Return (x, y) of the center of cell containing provided text 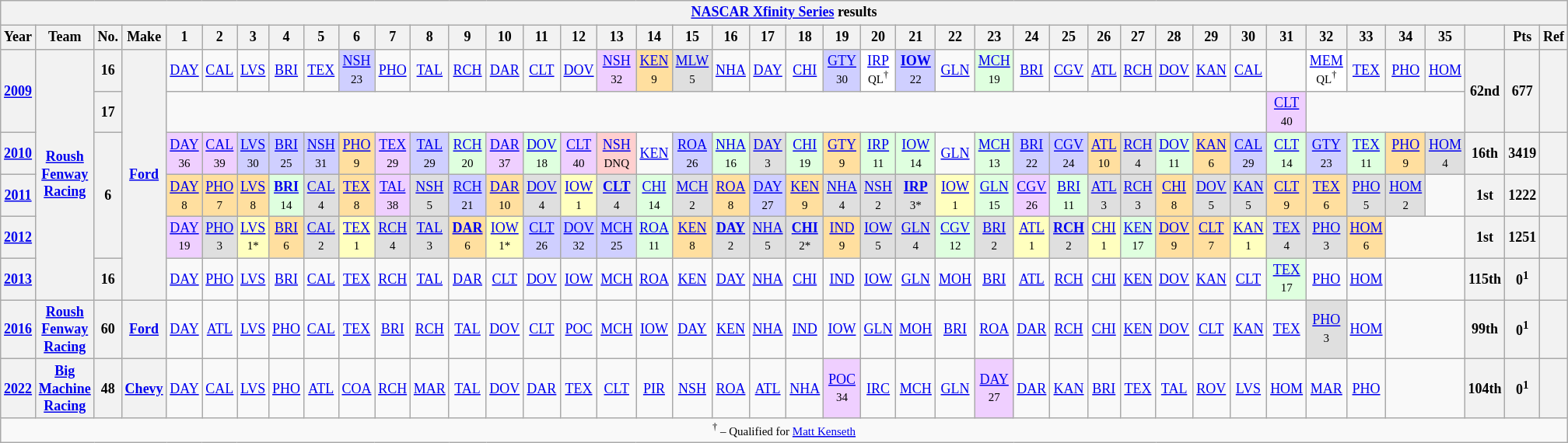
ATL1 (1031, 237)
TAL3 (430, 237)
NSH31 (320, 154)
TEX6 (1326, 196)
BRI11 (1069, 196)
RCH21 (467, 196)
Team (65, 37)
10 (505, 37)
CLT7 (1211, 237)
29 (1211, 37)
CGV26 (1031, 196)
ROA8 (731, 196)
DAR6 (467, 237)
2009 (19, 91)
TEX11 (1366, 154)
31 (1286, 37)
RCH3 (1138, 196)
BRI14 (286, 196)
677 (1523, 91)
IRP11 (878, 154)
DAY3 (768, 154)
BRI25 (286, 154)
CLT4 (617, 196)
DAY8 (184, 196)
NHA4 (842, 196)
No. (107, 37)
NSH (692, 389)
DAY19 (184, 237)
GTY9 (842, 154)
4 (286, 37)
9 (467, 37)
3 (254, 37)
26 (1104, 37)
NASCAR Xfinity Series results (784, 12)
TEX4 (1286, 237)
MEMQL† (1326, 70)
DAY36 (184, 154)
NSH2 (878, 196)
Pts (1523, 37)
25 (1069, 37)
CAL29 (1248, 154)
HOM4 (1445, 154)
BRI22 (1031, 154)
BRI6 (286, 237)
1 (184, 37)
COA (356, 389)
99th (1485, 330)
104th (1485, 389)
IOW1* (505, 237)
PHO5 (1366, 196)
Make (144, 37)
19 (842, 37)
DOV18 (542, 154)
CAL4 (320, 196)
TEX8 (356, 196)
MCH25 (617, 237)
35 (1445, 37)
CHI14 (655, 196)
60 (107, 330)
2013 (19, 279)
TAL38 (393, 196)
Chevy (144, 389)
CHI8 (1174, 196)
MCH13 (994, 154)
IRP3* (916, 196)
LVS1* (254, 237)
TAL29 (430, 154)
33 (1366, 37)
KEN8 (692, 237)
CHI2* (805, 237)
RCH2 (1069, 237)
Year (19, 37)
11 (542, 37)
18 (805, 37)
30 (1248, 37)
KAN5 (1248, 196)
KEN17 (1138, 237)
5 (320, 37)
14 (655, 37)
IOW14 (916, 154)
MCH2 (692, 196)
DOV11 (1174, 154)
BRI2 (994, 237)
NSH23 (356, 70)
Big Machine Racing (65, 389)
GTY23 (1326, 154)
22 (955, 37)
ATL10 (1104, 154)
DAR10 (505, 196)
115th (1485, 279)
1251 (1523, 237)
POC (579, 330)
TEX29 (393, 154)
KAN6 (1211, 154)
2012 (19, 237)
NSH32 (617, 70)
62nd (1485, 91)
ATL3 (1104, 196)
DOV32 (579, 237)
IRPQL† (878, 70)
PHO7 (219, 196)
LVS8 (254, 196)
TEX1 (356, 237)
24 (1031, 37)
CAL2 (320, 237)
7 (393, 37)
POC34 (842, 389)
NSH5 (430, 196)
DAY2 (731, 237)
12 (579, 37)
Ref (1554, 37)
MLW5 (692, 70)
CAL39 (219, 154)
2 (219, 37)
CGV24 (1069, 154)
32 (1326, 37)
MCH19 (994, 70)
GLN15 (994, 196)
DAR37 (505, 154)
2016 (19, 330)
NSHDNQ (617, 154)
CLT9 (1286, 196)
NHA5 (768, 237)
HOM6 (1366, 237)
34 (1406, 37)
3419 (1523, 154)
† – Qualified for Matt Kenseth (784, 431)
DOV9 (1174, 237)
TEX17 (1286, 279)
ROA26 (692, 154)
2011 (19, 196)
27 (1138, 37)
CGV (1069, 70)
CGV12 (955, 237)
IOW5 (878, 237)
NHA16 (731, 154)
16th (1485, 154)
IRC (878, 389)
8 (430, 37)
RCH20 (467, 154)
CLT26 (542, 237)
CHI1 (1104, 237)
GLN4 (916, 237)
PIR (655, 389)
1222 (1523, 196)
13 (617, 37)
2022 (19, 389)
2010 (19, 154)
DOV4 (542, 196)
CHI19 (805, 154)
CLT14 (1286, 154)
IOW22 (916, 70)
IND9 (842, 237)
21 (916, 37)
HOM2 (1406, 196)
ROV (1211, 389)
KAN1 (1248, 237)
ROA11 (655, 237)
23 (994, 37)
GTY30 (842, 70)
DOV5 (1211, 196)
LVS30 (254, 154)
20 (878, 37)
15 (692, 37)
28 (1174, 37)
48 (107, 389)
